From the cell containing the given text, extract its center point as (x, y) coordinate. 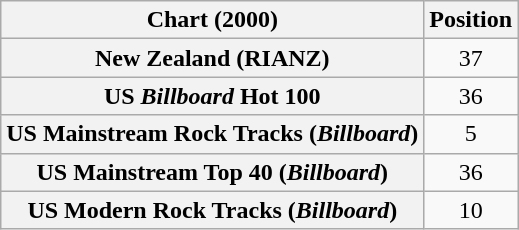
New Zealand (RIANZ) (212, 58)
10 (471, 210)
US Mainstream Top 40 (Billboard) (212, 172)
US Billboard Hot 100 (212, 96)
Position (471, 20)
US Mainstream Rock Tracks (Billboard) (212, 134)
5 (471, 134)
Chart (2000) (212, 20)
US Modern Rock Tracks (Billboard) (212, 210)
37 (471, 58)
